Pinpoint the cell where the given text exists, returning its (X, Y) midpoint coordinate. 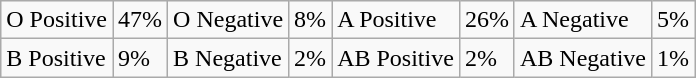
26% (486, 20)
9% (140, 58)
A Positive (396, 20)
O Positive (57, 20)
B Positive (57, 58)
O Negative (228, 20)
B Negative (228, 58)
A Negative (582, 20)
AB Negative (582, 58)
1% (672, 58)
47% (140, 20)
5% (672, 20)
8% (310, 20)
AB Positive (396, 58)
